Find where the given text appears and provide that cell's center as [x, y] coordinate. 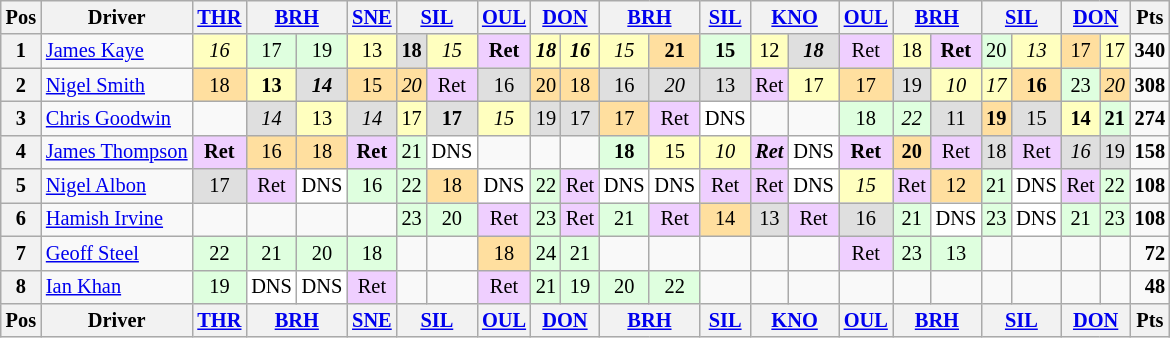
Hamish Irvine [116, 219]
308 [1150, 85]
158 [1150, 152]
6 [21, 219]
Nigel Smith [116, 85]
274 [1150, 118]
8 [21, 287]
Geoff Steel [116, 253]
24 [546, 253]
7 [21, 253]
Ian Khan [116, 287]
72 [1150, 253]
48 [1150, 287]
2 [21, 85]
1 [21, 51]
4 [21, 152]
340 [1150, 51]
Chris Goodwin [116, 118]
James Thompson [116, 152]
3 [21, 118]
James Kaye [116, 51]
11 [956, 118]
5 [21, 186]
Nigel Albon [116, 186]
